Pinpoint the cell where the given text exists, returning its (X, Y) midpoint coordinate. 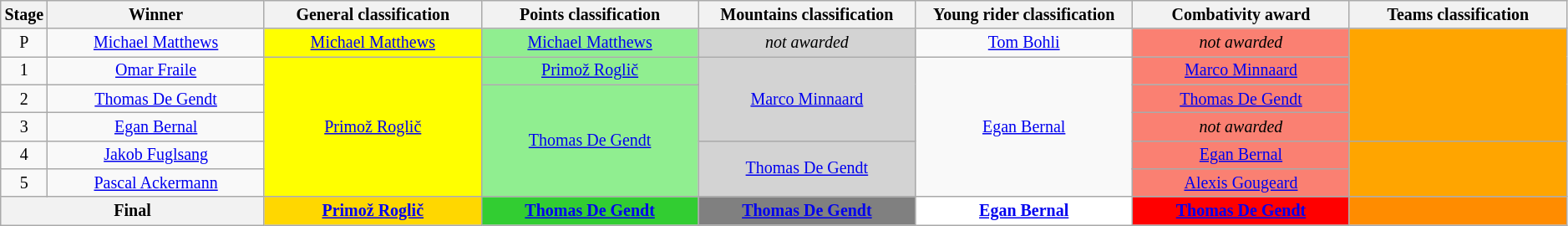
Mountains classification (807, 15)
Winner (156, 15)
3 (24, 127)
Young rider classification (1024, 15)
Teams classification (1458, 15)
Jakob Fuglsang (156, 154)
General classification (373, 15)
1 (24, 70)
Pascal Ackermann (156, 182)
Tom Bohli (1024, 44)
Combativity award (1241, 15)
P (24, 44)
Stage (24, 15)
Points classification (590, 15)
2 (24, 99)
5 (24, 182)
Alexis Gougeard (1241, 182)
Final (133, 211)
Omar Fraile (156, 70)
4 (24, 154)
